Find where the given text appears and provide that cell's center as (x, y) coordinate. 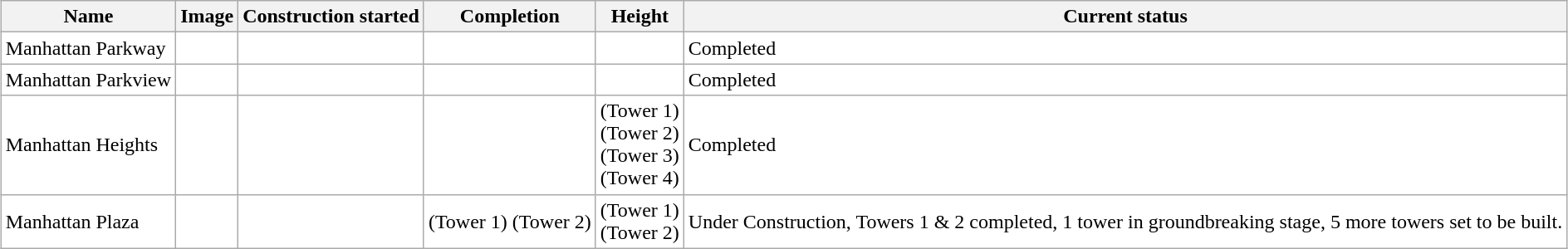
Construction started (331, 17)
Manhattan Parkway (88, 48)
Current status (1125, 17)
Manhattan Heights (88, 144)
Image (208, 17)
Height (639, 17)
Under Construction, Towers 1 & 2 completed, 1 tower in groundbreaking stage, 5 more towers set to be built. (1125, 221)
Manhattan Parkview (88, 80)
(Tower 1) (Tower 2) (Tower 3) (Tower 4) (639, 144)
Completion (510, 17)
Manhattan Plaza (88, 221)
Name (88, 17)
